Identify which cell holds the provided text, then report its [x, y] central coordinate. 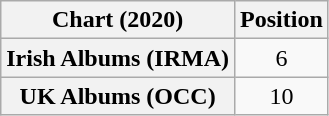
Irish Albums (IRMA) [118, 58]
Chart (2020) [118, 20]
Position [282, 20]
10 [282, 96]
UK Albums (OCC) [118, 96]
6 [282, 58]
